Extract the [x, y] coordinate from the center of the cell holding the provided text.  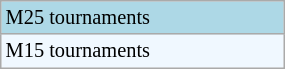
M25 tournaments [142, 17]
M15 tournaments [142, 51]
